Locate the cell with the specified text and output its [x, y] center coordinate. 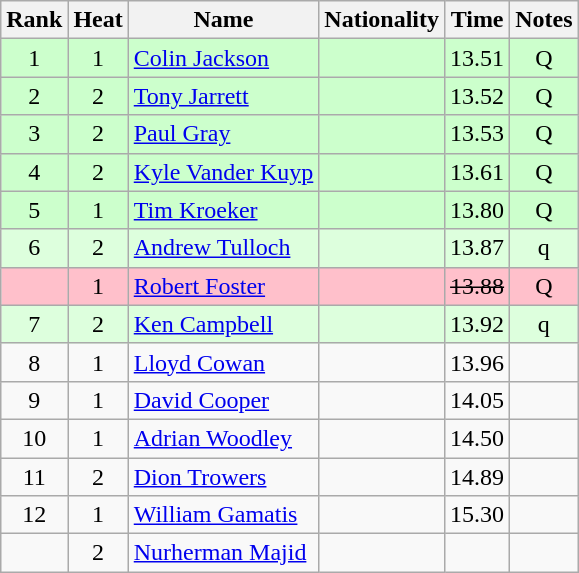
Ken Campbell [224, 324]
Tim Kroeker [224, 210]
13.87 [478, 248]
13.53 [478, 134]
Colin Jackson [224, 58]
Robert Foster [224, 286]
14.50 [478, 438]
Lloyd Cowan [224, 362]
13.80 [478, 210]
4 [34, 172]
Rank [34, 20]
William Gamatis [224, 515]
8 [34, 362]
13.52 [478, 96]
Paul Gray [224, 134]
5 [34, 210]
12 [34, 515]
Name [224, 20]
Time [478, 20]
13.61 [478, 172]
Tony Jarrett [224, 96]
10 [34, 438]
14.89 [478, 477]
Dion Trowers [224, 477]
11 [34, 477]
13.51 [478, 58]
13.88 [478, 286]
3 [34, 134]
Notes [544, 20]
7 [34, 324]
13.96 [478, 362]
Kyle Vander Kuyp [224, 172]
6 [34, 248]
Heat [98, 20]
Nationality [382, 20]
13.92 [478, 324]
Adrian Woodley [224, 438]
15.30 [478, 515]
14.05 [478, 400]
Andrew Tulloch [224, 248]
David Cooper [224, 400]
9 [34, 400]
Nurherman Majid [224, 553]
